Find where the given text appears and provide that cell's center as (X, Y) coordinate. 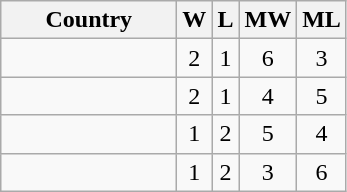
W (194, 20)
MW (268, 20)
L (226, 20)
Country (89, 20)
ML (322, 20)
